Return the [X, Y] coordinate for the center point of the cell that contains the specified text.  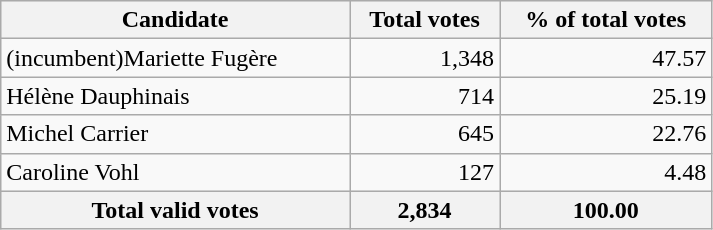
2,834 [425, 210]
100.00 [606, 210]
25.19 [606, 96]
1,348 [425, 58]
Candidate [176, 20]
Hélène Dauphinais [176, 96]
47.57 [606, 58]
Total votes [425, 20]
Total valid votes [176, 210]
645 [425, 134]
Caroline Vohl [176, 172]
22.76 [606, 134]
714 [425, 96]
(incumbent)Mariette Fugère [176, 58]
Michel Carrier [176, 134]
4.48 [606, 172]
127 [425, 172]
% of total votes [606, 20]
